Capture the cell that displays the provided text and extract its (x, y) central coordinate. 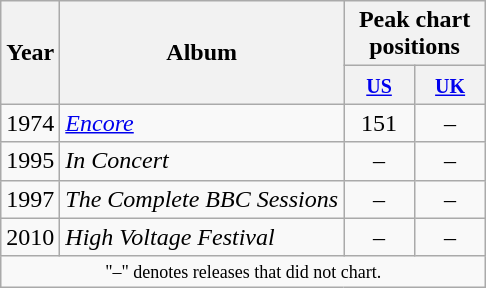
1974 (30, 123)
The Complete BBC Sessions (202, 199)
UK (450, 85)
Peak chart positions (415, 34)
Encore (202, 123)
High Voltage Festival (202, 237)
2010 (30, 237)
US (380, 85)
1997 (30, 199)
In Concert (202, 161)
Album (202, 52)
Year (30, 52)
151 (380, 123)
"–" denotes releases that did not chart. (244, 272)
1995 (30, 161)
